Pinpoint the cell where the given text exists, returning its [X, Y] midpoint coordinate. 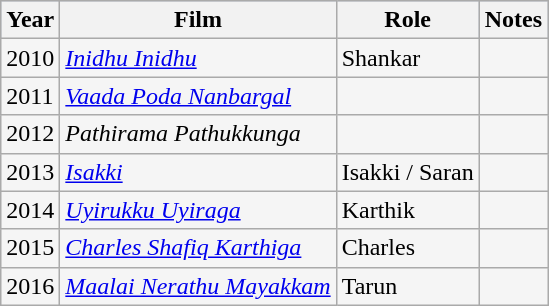
Isakki [198, 172]
2013 [30, 172]
Charles Shafiq Karthiga [198, 248]
Uyirukku Uyiraga [198, 210]
Vaada Poda Nanbargal [198, 96]
Film [198, 20]
Pathirama Pathukkunga [198, 134]
Maalai Nerathu Mayakkam [198, 286]
2011 [30, 96]
Year [30, 20]
Isakki / Saran [408, 172]
Notes [513, 20]
Shankar [408, 58]
2015 [30, 248]
Inidhu Inidhu [198, 58]
Tarun [408, 286]
2010 [30, 58]
Charles [408, 248]
Karthik [408, 210]
2014 [30, 210]
2012 [30, 134]
2016 [30, 286]
Role [408, 20]
